Determine the (X, Y) coordinate at the center of the cell enclosing the given text.  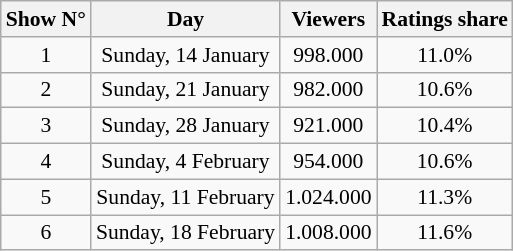
Viewers (328, 19)
Sunday, 28 January (186, 126)
998.000 (328, 55)
11.0% (445, 55)
11.6% (445, 233)
2 (46, 90)
5 (46, 197)
Sunday, 21 January (186, 90)
921.000 (328, 126)
1 (46, 55)
954.000 (328, 162)
Show N° (46, 19)
1.024.000 (328, 197)
982.000 (328, 90)
10.4% (445, 126)
Ratings share (445, 19)
Sunday, 18 February (186, 233)
11.3% (445, 197)
Day (186, 19)
3 (46, 126)
4 (46, 162)
Sunday, 11 February (186, 197)
6 (46, 233)
Sunday, 14 January (186, 55)
Sunday, 4 February (186, 162)
1.008.000 (328, 233)
